Output the (X, Y) coordinate of the center of the cell containing the given text.  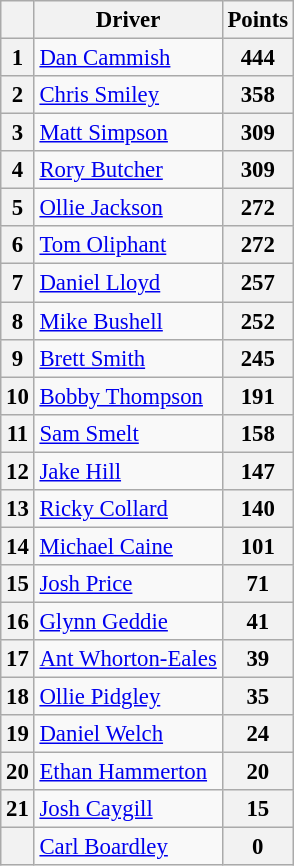
Ethan Hammerton (128, 772)
Sam Smelt (128, 433)
Carl Boardley (128, 847)
12 (18, 471)
Rory Butcher (128, 170)
Ollie Jackson (128, 208)
Michael Caine (128, 546)
Josh Caygill (128, 809)
191 (258, 396)
13 (18, 509)
158 (258, 433)
101 (258, 546)
16 (18, 621)
6 (18, 245)
71 (258, 584)
Josh Price (128, 584)
Dan Cammish (128, 58)
Jake Hill (128, 471)
444 (258, 58)
41 (258, 621)
257 (258, 283)
140 (258, 509)
10 (18, 396)
358 (258, 95)
14 (18, 546)
9 (18, 358)
8 (18, 321)
245 (258, 358)
21 (18, 809)
11 (18, 433)
4 (18, 170)
Tom Oliphant (128, 245)
35 (258, 697)
Driver (128, 20)
Bobby Thompson (128, 396)
147 (258, 471)
24 (258, 734)
19 (18, 734)
39 (258, 659)
2 (18, 95)
Glynn Geddie (128, 621)
5 (18, 208)
Brett Smith (128, 358)
1 (18, 58)
252 (258, 321)
Points (258, 20)
Daniel Lloyd (128, 283)
Daniel Welch (128, 734)
0 (258, 847)
7 (18, 283)
Ricky Collard (128, 509)
Ollie Pidgley (128, 697)
Chris Smiley (128, 95)
Mike Bushell (128, 321)
18 (18, 697)
17 (18, 659)
Ant Whorton-Eales (128, 659)
3 (18, 133)
Matt Simpson (128, 133)
